Determine the [X, Y] coordinate at the center of the cell enclosing the given text.  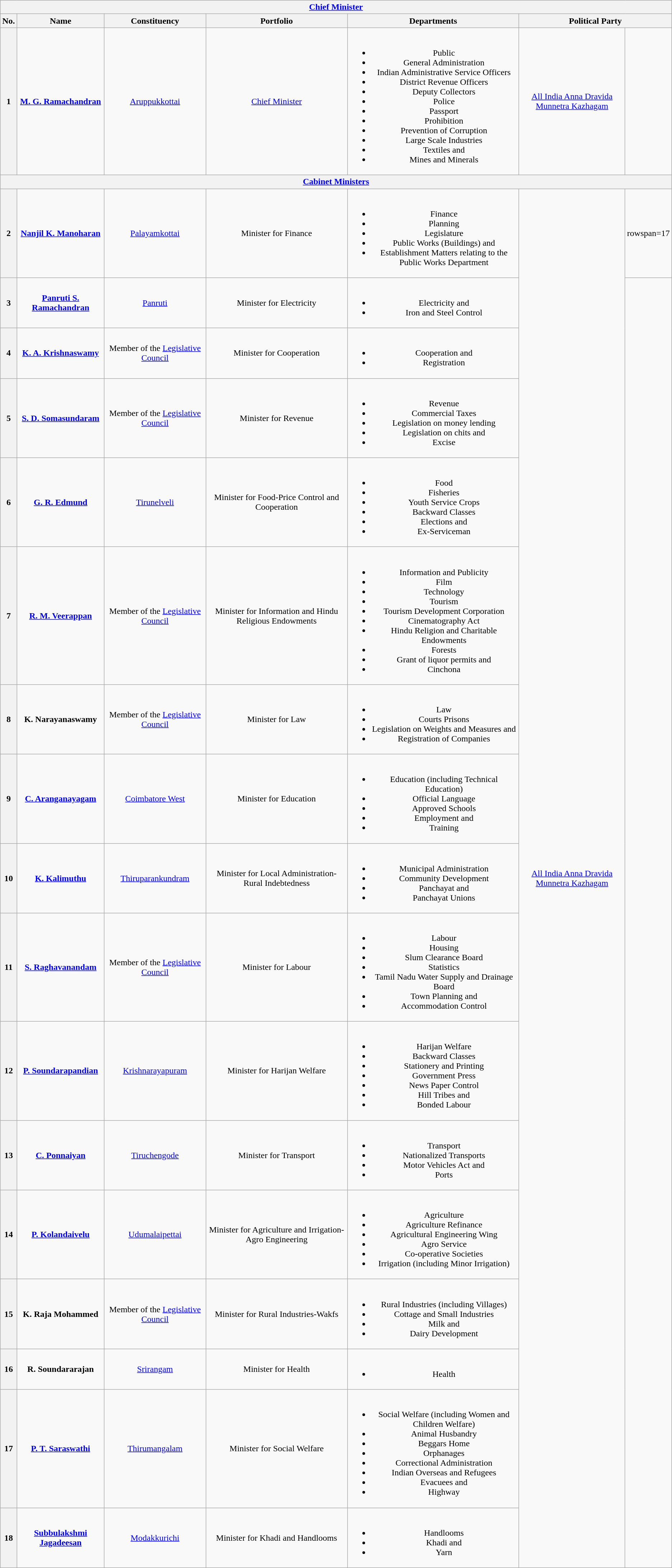
Thiruparankundram [155, 878]
Electricity andIron and Steel Control [433, 303]
Coimbatore West [155, 799]
Minister for Health [276, 1369]
Modakkurichi [155, 1537]
Departments [433, 21]
Minister for Social Welfare [276, 1448]
Subbulakshmi Jagadeesan [60, 1537]
Portfolio [276, 21]
Health [433, 1369]
Constituency [155, 21]
Minister for Education [276, 799]
Tirunelveli [155, 502]
9 [9, 799]
Minister for Rural Industries-Wakfs [276, 1314]
P. Soundarapandian [60, 1071]
LawCourts PrisonsLegislation on Weights and Measures andRegistration of Companies [433, 719]
Udumalaipettai [155, 1235]
G. R. Edmund [60, 502]
C. Ponnaiyan [60, 1155]
Minister for Revenue [276, 418]
Tiruchengode [155, 1155]
Panruti [155, 303]
Minister for Food-Price Control and Cooperation [276, 502]
R. Soundararajan [60, 1369]
AgricultureAgriculture RefinanceAgricultural Engineering WingAgro ServiceCo-operative SocietiesIrrigation (including Minor Irrigation) [433, 1235]
P. T. Saraswathi [60, 1448]
S. Raghavanandam [60, 967]
M. G. Ramachandran [60, 101]
Minister for Agriculture and Irrigation-Agro Engineering [276, 1235]
8 [9, 719]
Palayamkottai [155, 233]
P. Kolandaivelu [60, 1235]
Minister for Harijan Welfare [276, 1071]
7 [9, 616]
17 [9, 1448]
K. Raja Mohammed [60, 1314]
TransportNationalized TransportsMotor Vehicles Act andPorts [433, 1155]
13 [9, 1155]
Name [60, 21]
1 [9, 101]
Nanjil K. Manoharan [60, 233]
No. [9, 21]
Political Party [596, 21]
Minister for Electricity [276, 303]
Minister for Local Administration-Rural Indebtedness [276, 878]
Harijan WelfareBackward ClassesStationery and PrintingGovernment PressNews Paper ControlHill Tribes andBonded Labour [433, 1071]
Panruti S. Ramachandran [60, 303]
18 [9, 1537]
K. Narayanaswamy [60, 719]
FinancePlanningLegislaturePublic Works (Buildings) andEstablishment Matters relating to the Public Works Department [433, 233]
Municipal AdministrationCommunity DevelopmentPanchayat andPanchayat Unions [433, 878]
K. Kalimuthu [60, 878]
Cabinet Ministers [336, 182]
Minister for Information and Hindu Religious Endowments [276, 616]
S. D. Somasundaram [60, 418]
LabourHousingSlum Clearance BoardStatisticsTamil Nadu Water Supply and Drainage BoardTown Planning andAccommodation Control [433, 967]
FoodFisheriesYouth Service CropsBackward ClassesElections andEx-Serviceman [433, 502]
Cooperation andRegistration [433, 353]
Srirangam [155, 1369]
5 [9, 418]
10 [9, 878]
15 [9, 1314]
Thirumangalam [155, 1448]
rowspan=17 [648, 233]
RevenueCommercial TaxesLegislation on money lendingLegislation on chits andExcise [433, 418]
Education (including Technical Education)Official LanguageApproved SchoolsEmployment andTraining [433, 799]
Minister for Cooperation [276, 353]
16 [9, 1369]
Minister for Labour [276, 967]
Aruppukkottai [155, 101]
Minister for Law [276, 719]
Krishnarayapuram [155, 1071]
R. M. Veerappan [60, 616]
14 [9, 1235]
C. Aranganayagam [60, 799]
6 [9, 502]
11 [9, 967]
Minister for Finance [276, 233]
2 [9, 233]
Minister for Khadi and Handlooms [276, 1537]
Minister for Transport [276, 1155]
HandloomsKhadi andYarn [433, 1537]
Rural Industries (including Villages)Cottage and Small IndustriesMilk andDairy Development [433, 1314]
K. A. Krishnaswamy [60, 353]
4 [9, 353]
12 [9, 1071]
3 [9, 303]
